Capture the cell that displays the provided text and extract its (x, y) central coordinate. 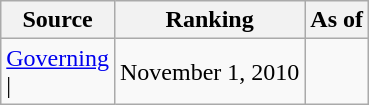
As of (337, 20)
Ranking (209, 20)
Governing| (58, 72)
Source (58, 20)
November 1, 2010 (209, 72)
